Scan for the cell matching the given text and deliver its [x, y] coordinate at center. 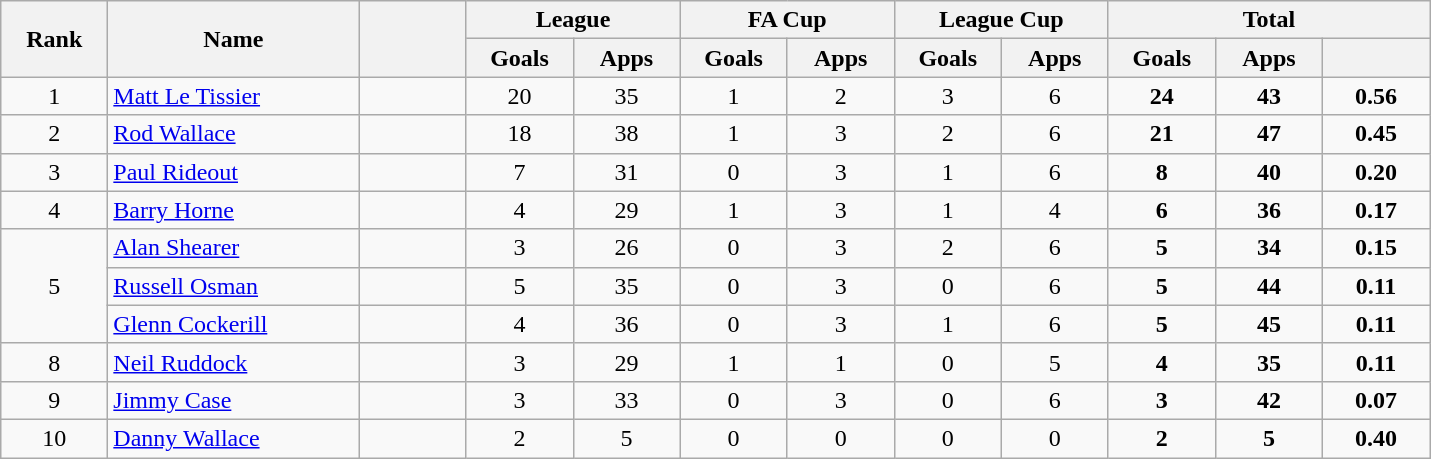
0.45 [1376, 134]
Name [234, 39]
0.17 [1376, 210]
0.56 [1376, 96]
24 [1162, 96]
0.20 [1376, 172]
Danny Wallace [234, 438]
League [573, 20]
Russell Osman [234, 286]
League Cup [1001, 20]
45 [1268, 324]
34 [1268, 248]
Rank [54, 39]
0.40 [1376, 438]
Neil Ruddock [234, 362]
0.15 [1376, 248]
33 [626, 400]
44 [1268, 286]
Matt Le Tissier [234, 96]
43 [1268, 96]
9 [54, 400]
42 [1268, 400]
0.07 [1376, 400]
21 [1162, 134]
10 [54, 438]
7 [520, 172]
Alan Shearer [234, 248]
31 [626, 172]
26 [626, 248]
Jimmy Case [234, 400]
FA Cup [787, 20]
20 [520, 96]
47 [1268, 134]
40 [1268, 172]
Total [1268, 20]
38 [626, 134]
Paul Rideout [234, 172]
Rod Wallace [234, 134]
Barry Horne [234, 210]
18 [520, 134]
Glenn Cockerill [234, 324]
